Determine the (x, y) coordinate at the center of the cell enclosing the given text.  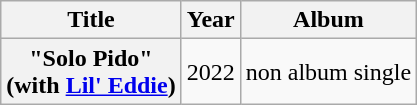
Title (91, 20)
non album single (328, 72)
"Solo Pido"(with Lil' Eddie) (91, 72)
Album (328, 20)
Year (210, 20)
2022 (210, 72)
